Detect which cell encompasses the target text, then output its (x, y) center coordinate. 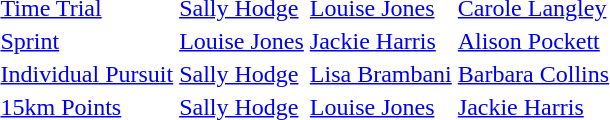
Jackie Harris (380, 41)
Alison Pockett (533, 41)
Barbara Collins (533, 74)
Lisa Brambani (380, 74)
Louise Jones (242, 41)
Sally Hodge (242, 74)
